Locate the cell with the specified text and output its (x, y) center coordinate. 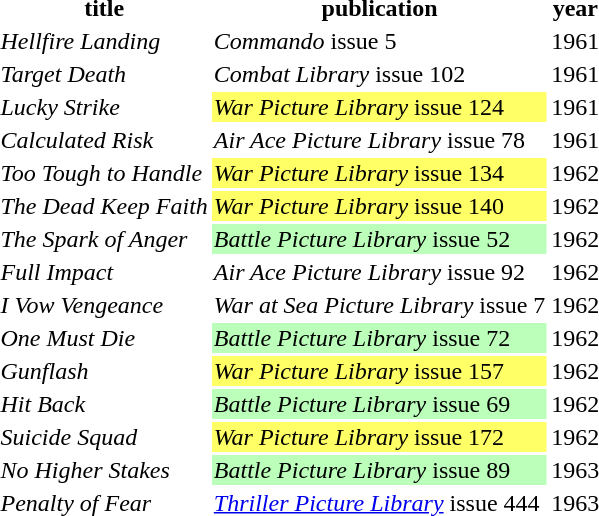
Air Ace Picture Library issue 92 (380, 272)
War Picture Library issue 172 (380, 437)
Battle Picture Library issue 52 (380, 239)
War Picture Library issue 134 (380, 173)
War Picture Library issue 124 (380, 107)
War Picture Library issue 140 (380, 206)
War at Sea Picture Library issue 7 (380, 305)
Combat Library issue 102 (380, 74)
War Picture Library issue 157 (380, 371)
Battle Picture Library issue 89 (380, 470)
Air Ace Picture Library issue 78 (380, 140)
Commando issue 5 (380, 41)
Battle Picture Library issue 72 (380, 338)
Battle Picture Library issue 69 (380, 404)
